Locate the cell with the specified text and output its [X, Y] center coordinate. 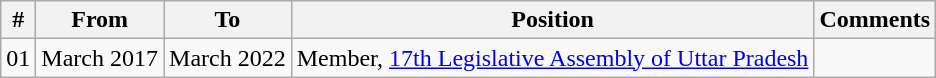
# [18, 20]
March 2017 [100, 58]
Position [552, 20]
Comments [875, 20]
From [100, 20]
To [228, 20]
March 2022 [228, 58]
Member, 17th Legislative Assembly of Uttar Pradesh [552, 58]
01 [18, 58]
